For the text-containing cell, return its midpoint in [x, y] coordinate format. 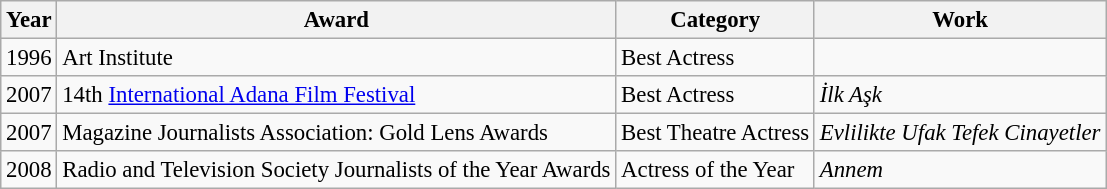
Category [716, 20]
Annem [960, 170]
Evlilikte Ufak Tefek Cinayetler [960, 133]
Work [960, 20]
14th International Adana Film Festival [336, 95]
Best Theatre Actress [716, 133]
Radio and Television Society Journalists of the Year Awards [336, 170]
2008 [29, 170]
1996 [29, 58]
Art Institute [336, 58]
Award [336, 20]
İlk Aşk [960, 95]
Actress of the Year [716, 170]
Magazine Journalists Association: Gold Lens Awards [336, 133]
Year [29, 20]
